Capture the cell that displays the provided text and extract its [X, Y] central coordinate. 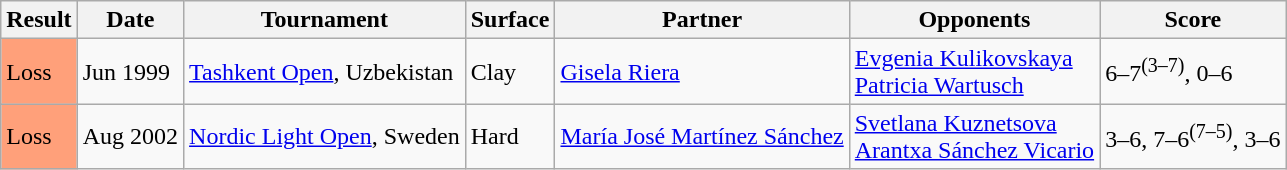
Svetlana Kuznetsova Arantxa Sánchez Vicario [974, 136]
Nordic Light Open, Sweden [325, 136]
Tournament [325, 20]
Score [1193, 20]
3–6, 7–6(7–5), 3–6 [1193, 136]
6–7(3–7), 0–6 [1193, 72]
Date [130, 20]
Tashkent Open, Uzbekistan [325, 72]
Jun 1999 [130, 72]
Result [39, 20]
Aug 2002 [130, 136]
María José Martínez Sánchez [702, 136]
Surface [510, 20]
Partner [702, 20]
Opponents [974, 20]
Hard [510, 136]
Clay [510, 72]
Evgenia Kulikovskaya Patricia Wartusch [974, 72]
Gisela Riera [702, 72]
